For the text-containing cell, return its midpoint in (x, y) coordinate format. 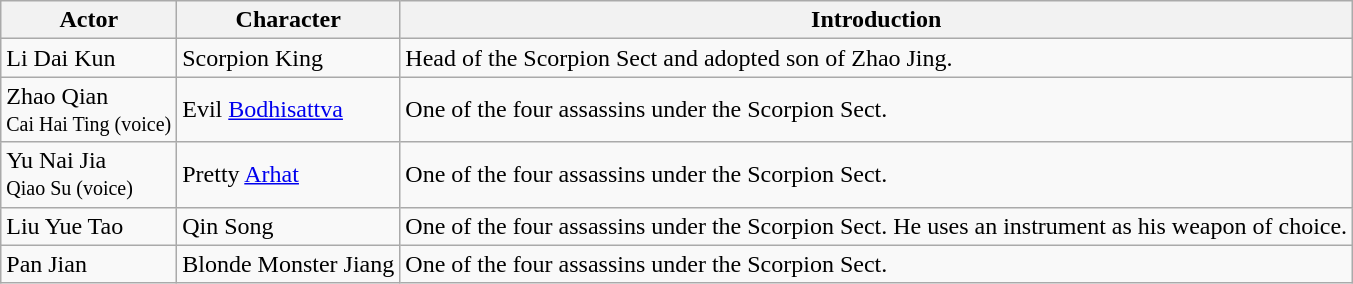
One of the four assassins under the Scorpion Sect. He uses an instrument as his weapon of choice. (876, 226)
Pan Jian (89, 264)
Pretty Arhat (288, 174)
Introduction (876, 20)
Actor (89, 20)
Zhao QianCai Hai Ting (voice) (89, 110)
Head of the Scorpion Sect and adopted son of Zhao Jing. (876, 58)
Evil Bodhisattva (288, 110)
Character (288, 20)
Blonde Monster Jiang (288, 264)
Scorpion King (288, 58)
Yu Nai JiaQiao Su (voice) (89, 174)
Liu Yue Tao (89, 226)
Qin Song (288, 226)
Li Dai Kun (89, 58)
